Pinpoint the cell where the given text exists, returning its [x, y] midpoint coordinate. 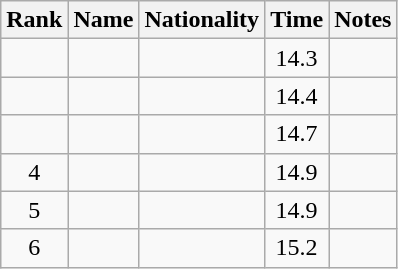
15.2 [297, 248]
14.3 [297, 58]
6 [34, 248]
Rank [34, 20]
Time [297, 20]
Notes [363, 20]
Name [104, 20]
4 [34, 172]
14.7 [297, 134]
14.4 [297, 96]
5 [34, 210]
Nationality [202, 20]
